From the cell containing the given text, extract its center point as [X, Y] coordinate. 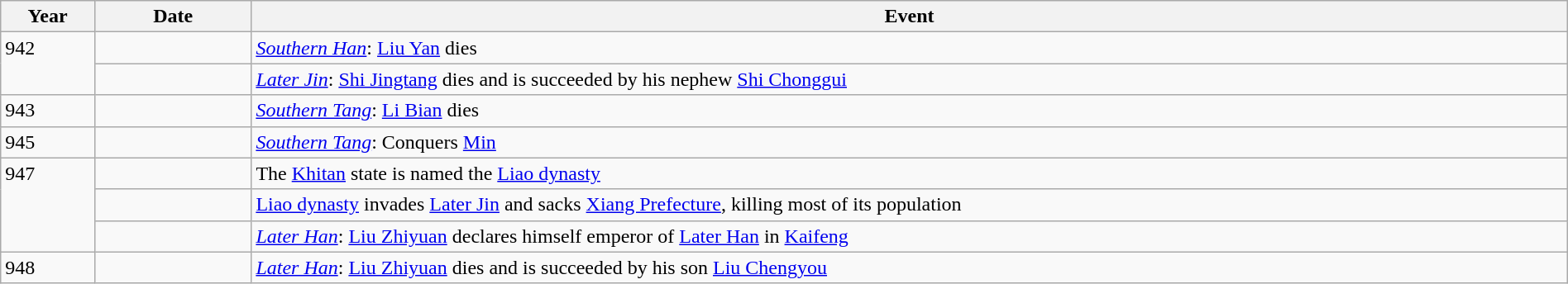
945 [48, 142]
Later Jin: Shi Jingtang dies and is succeeded by his nephew Shi Chonggui [910, 79]
Later Han: Liu Zhiyuan declares himself emperor of Later Han in Kaifeng [910, 236]
Liao dynasty invades Later Jin and sacks Xiang Prefecture, killing most of its population [910, 205]
Southern Tang: Li Bian dies [910, 111]
Southern Tang: Conquers Min [910, 142]
Later Han: Liu Zhiyuan dies and is succeeded by his son Liu Chengyou [910, 267]
The Khitan state is named the Liao dynasty [910, 173]
Date [172, 17]
Southern Han: Liu Yan dies [910, 48]
Year [48, 17]
947 [48, 205]
Event [910, 17]
948 [48, 267]
943 [48, 111]
942 [48, 64]
